Return the (x, y) coordinate for the center point of the cell that contains the specified text.  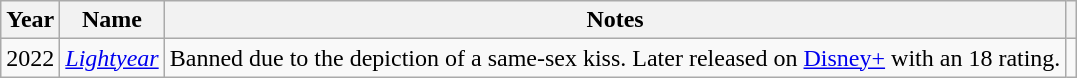
Lightyear (112, 58)
Notes (615, 20)
2022 (30, 58)
Year (30, 20)
Banned due to the depiction of a same-sex kiss. Later released on Disney+ with an 18 rating. (615, 58)
Name (112, 20)
